Determine the [x, y] coordinate at the center of the cell enclosing the given text.  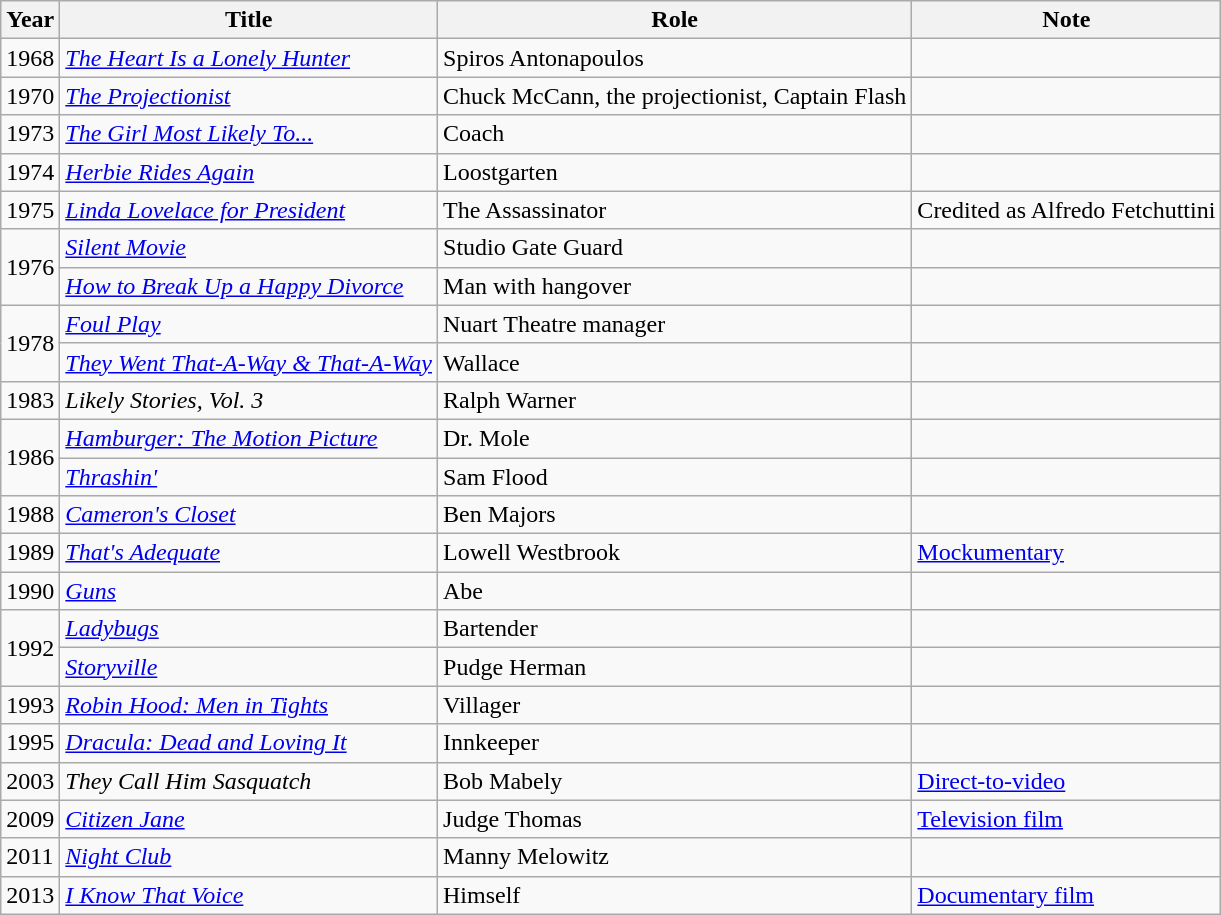
The Projectionist [249, 96]
Chuck McCann, the projectionist, Captain Flash [675, 96]
1992 [30, 648]
Guns [249, 591]
2009 [30, 819]
Nuart Theatre manager [675, 324]
They Went That-A-Way & That-A-Way [249, 362]
2013 [30, 895]
1970 [30, 96]
Bartender [675, 629]
Coach [675, 134]
Spiros Antonapoulos [675, 58]
Pudge Herman [675, 667]
Night Club [249, 857]
Robin Hood: Men in Tights [249, 705]
Linda Lovelace for President [249, 210]
Cameron's Closet [249, 515]
1988 [30, 515]
Credited as Alfredo Fetchuttini [1066, 210]
The Heart Is a Lonely Hunter [249, 58]
Storyville [249, 667]
Ben Majors [675, 515]
Ladybugs [249, 629]
Judge Thomas [675, 819]
The Assassinator [675, 210]
Year [30, 20]
2011 [30, 857]
1986 [30, 457]
1978 [30, 343]
Dr. Mole [675, 438]
Sam Flood [675, 477]
1975 [30, 210]
Man with hangover [675, 286]
Loostgarten [675, 172]
Herbie Rides Again [249, 172]
1983 [30, 400]
Thrashin' [249, 477]
Studio Gate Guard [675, 248]
Dracula: Dead and Loving It [249, 743]
Himself [675, 895]
Note [1066, 20]
1974 [30, 172]
Innkeeper [675, 743]
Television film [1066, 819]
1976 [30, 267]
Documentary film [1066, 895]
Abe [675, 591]
Likely Stories, Vol. 3 [249, 400]
Silent Movie [249, 248]
1990 [30, 591]
How to Break Up a Happy Divorce [249, 286]
The Girl Most Likely To... [249, 134]
Hamburger: The Motion Picture [249, 438]
1968 [30, 58]
Citizen Jane [249, 819]
Villager [675, 705]
Lowell Westbrook [675, 553]
1989 [30, 553]
Wallace [675, 362]
1995 [30, 743]
Foul Play [249, 324]
Bob Mabely [675, 781]
I Know That Voice [249, 895]
Mockumentary [1066, 553]
That's Adequate [249, 553]
Role [675, 20]
Manny Melowitz [675, 857]
1973 [30, 134]
Ralph Warner [675, 400]
Direct-to-video [1066, 781]
1993 [30, 705]
2003 [30, 781]
Title [249, 20]
They Call Him Sasquatch [249, 781]
